Locate the cell with the specified text and output its [X, Y] center coordinate. 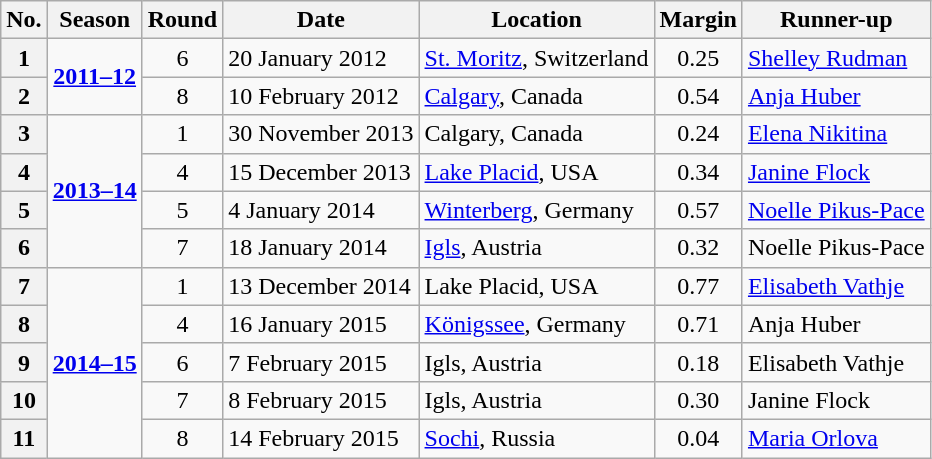
Winterberg, Germany [536, 210]
0.77 [698, 286]
2014–15 [94, 362]
St. Moritz, Switzerland [536, 58]
0.57 [698, 210]
2013–14 [94, 191]
18 January 2014 [321, 248]
30 November 2013 [321, 134]
2 [24, 96]
2011–12 [94, 77]
9 [24, 362]
8 February 2015 [321, 400]
14 February 2015 [321, 438]
Margin [698, 20]
0.24 [698, 134]
No. [24, 20]
0.71 [698, 324]
Maria Orlova [836, 438]
0.04 [698, 438]
Season [94, 20]
20 January 2012 [321, 58]
10 [24, 400]
Date [321, 20]
3 [24, 134]
Shelley Rudman [836, 58]
Elena Nikitina [836, 134]
0.30 [698, 400]
Königssee, Germany [536, 324]
15 December 2013 [321, 172]
0.54 [698, 96]
0.25 [698, 58]
0.18 [698, 362]
Sochi, Russia [536, 438]
13 December 2014 [321, 286]
16 January 2015 [321, 324]
Location [536, 20]
0.32 [698, 248]
10 February 2012 [321, 96]
11 [24, 438]
Runner-up [836, 20]
4 January 2014 [321, 210]
Round [182, 20]
7 February 2015 [321, 362]
0.34 [698, 172]
